Output the [X, Y] coordinate of the center of the cell containing the given text.  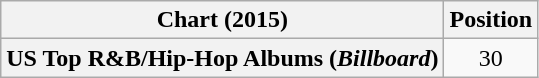
Position [491, 20]
Chart (2015) [222, 20]
US Top R&B/Hip-Hop Albums (Billboard) [222, 58]
30 [491, 58]
